Capture the cell that displays the provided text and extract its (x, y) central coordinate. 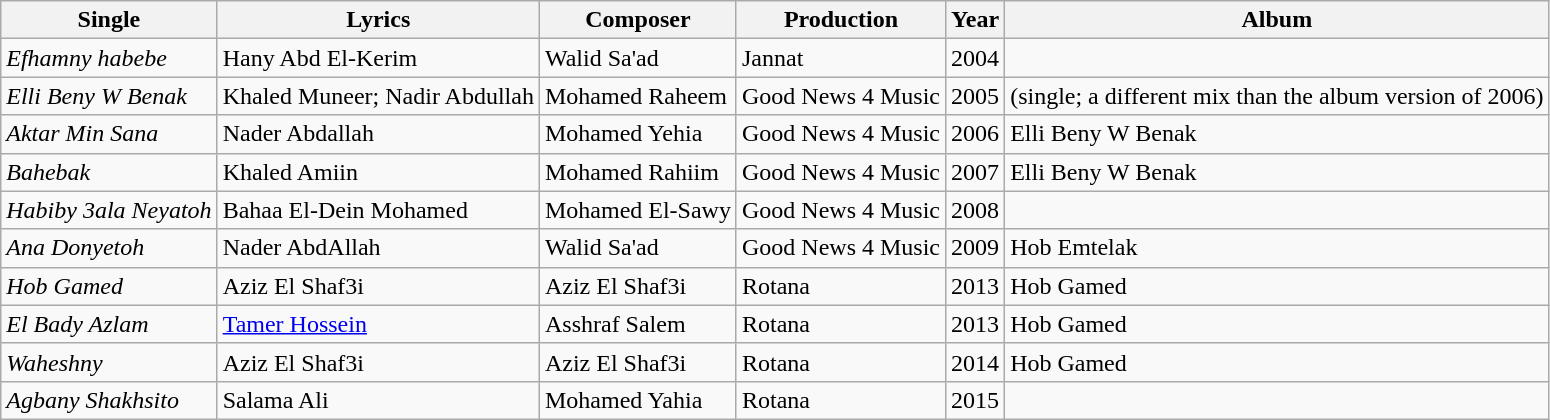
2014 (976, 362)
2005 (976, 96)
Khaled Muneer; Nadir Abdullah (378, 96)
Hany Abd El-Kerim (378, 58)
Bahebak (109, 172)
Hob Emtelak (1277, 248)
Album (1277, 20)
(single; a different mix than the album version of 2006) (1277, 96)
Agbany Shakhsito (109, 400)
El Bady Azlam (109, 324)
Khaled Amiin (378, 172)
2015 (976, 400)
Production (840, 20)
Tamer Hossein (378, 324)
Efhamny habebe (109, 58)
Mohamed Yahia (638, 400)
Ana Donyetoh (109, 248)
Mohamed Rahiim (638, 172)
2004 (976, 58)
Nader Abdallah (378, 134)
Asshraf Salem (638, 324)
Mohamed El-Sawy (638, 210)
Habiby 3ala Neyatoh (109, 210)
Waheshny (109, 362)
Bahaa El-Dein Mohamed (378, 210)
Year (976, 20)
Composer (638, 20)
Nader AbdAllah (378, 248)
2006 (976, 134)
Mohamed Yehia (638, 134)
Jannat (840, 58)
2008 (976, 210)
Single (109, 20)
2009 (976, 248)
2007 (976, 172)
Lyrics (378, 20)
Aktar Min Sana (109, 134)
Salama Ali (378, 400)
Mohamed Raheem (638, 96)
